From the cell containing the given text, extract its center point as [x, y] coordinate. 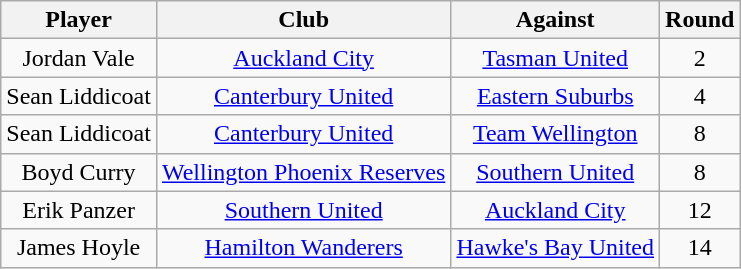
14 [700, 248]
Jordan Vale [79, 58]
2 [700, 58]
Eastern Suburbs [556, 96]
4 [700, 96]
Wellington Phoenix Reserves [303, 172]
Team Wellington [556, 134]
Boyd Curry [79, 172]
Player [79, 20]
Round [700, 20]
Erik Panzer [79, 210]
Club [303, 20]
James Hoyle [79, 248]
12 [700, 210]
Hawke's Bay United [556, 248]
Tasman United [556, 58]
Against [556, 20]
Hamilton Wanderers [303, 248]
